Provide the [X, Y] coordinate of the cell's center where the given text is located.  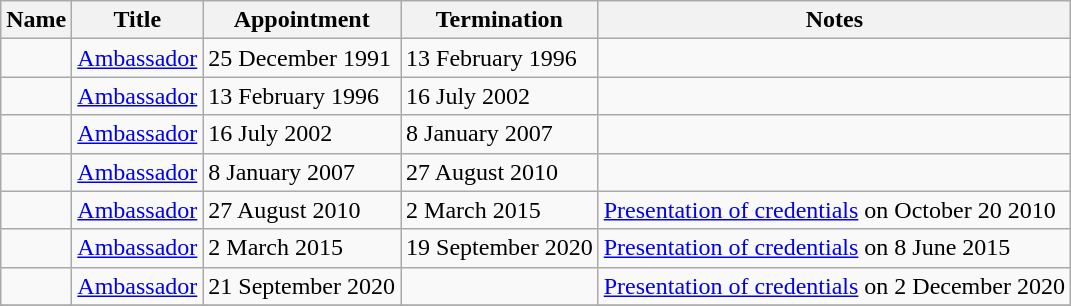
Notes [834, 20]
21 September 2020 [302, 286]
Presentation of credentials on 8 June 2015 [834, 248]
Presentation of credentials on October 20 2010 [834, 210]
Name [36, 20]
Termination [500, 20]
Presentation of credentials on 2 December 2020 [834, 286]
25 December 1991 [302, 58]
Title [138, 20]
Appointment [302, 20]
19 September 2020 [500, 248]
